Extract the (X, Y) coordinate from the center of the cell holding the provided text.  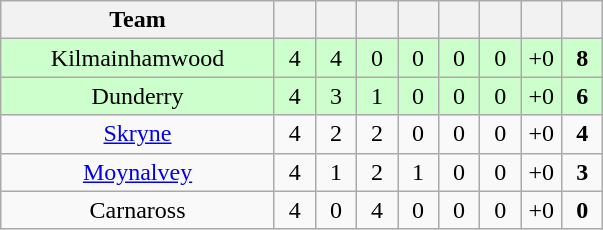
6 (582, 96)
Kilmainhamwood (138, 58)
8 (582, 58)
Dunderry (138, 96)
Team (138, 20)
Skryne (138, 134)
Carnaross (138, 210)
Moynalvey (138, 172)
